Detect which cell encompasses the target text, then output its (X, Y) center coordinate. 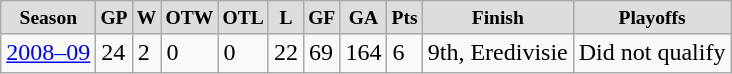
GA (364, 18)
L (286, 18)
6 (404, 53)
164 (364, 53)
Season (48, 18)
69 (321, 53)
OTW (190, 18)
OTL (243, 18)
2 (146, 53)
2008–09 (48, 53)
Pts (404, 18)
Did not qualify (652, 53)
GF (321, 18)
Playoffs (652, 18)
Finish (498, 18)
W (146, 18)
22 (286, 53)
GP (114, 18)
9th, Eredivisie (498, 53)
24 (114, 53)
